Search for the cell housing the specified text and yield its (x, y) center coordinate. 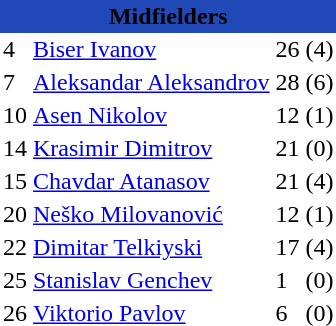
22 (15, 248)
Biser Ivanov (152, 50)
26 (288, 50)
Asen Nikolov (152, 116)
10 (15, 116)
20 (15, 214)
1 (288, 280)
28 (288, 82)
17 (288, 248)
14 (15, 148)
Dimitar Telkiyski (152, 248)
25 (15, 280)
Stanislav Genchev (152, 280)
15 (15, 182)
Aleksandar Aleksandrov (152, 82)
Chavdar Atanasov (152, 182)
7 (15, 82)
Neško Milovanović (152, 214)
Krasimir Dimitrov (152, 148)
4 (15, 50)
